Identify which cell holds the provided text, then report its [x, y] central coordinate. 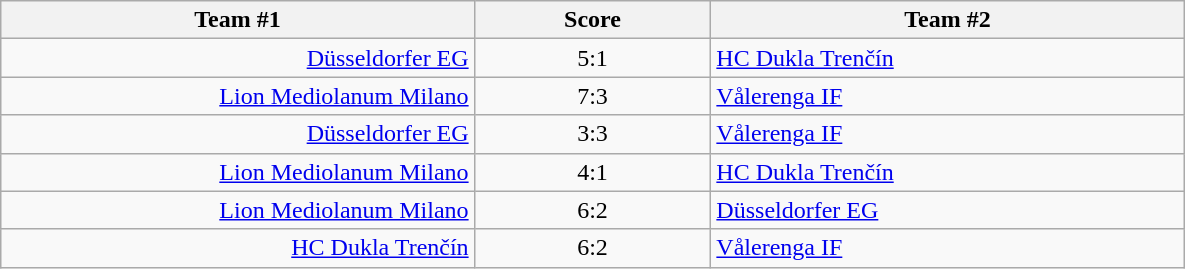
3:3 [592, 134]
5:1 [592, 58]
Team #1 [238, 20]
7:3 [592, 96]
Score [592, 20]
4:1 [592, 172]
Team #2 [948, 20]
